Identify which cell holds the provided text, then report its (X, Y) central coordinate. 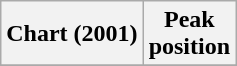
Peakposition (189, 34)
Chart (2001) (72, 34)
